Detect which cell encompasses the target text, then output its (x, y) center coordinate. 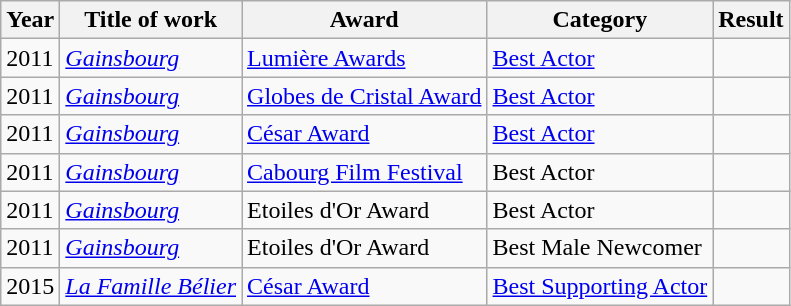
Title of work (151, 20)
Category (600, 20)
Lumière Awards (364, 58)
Year (30, 20)
Award (364, 20)
La Famille Bélier (151, 286)
Result (751, 20)
Best Supporting Actor (600, 286)
Cabourg Film Festival (364, 172)
Globes de Cristal Award (364, 96)
Best Male Newcomer (600, 248)
2015 (30, 286)
